Detect which cell encompasses the target text, then output its (x, y) center coordinate. 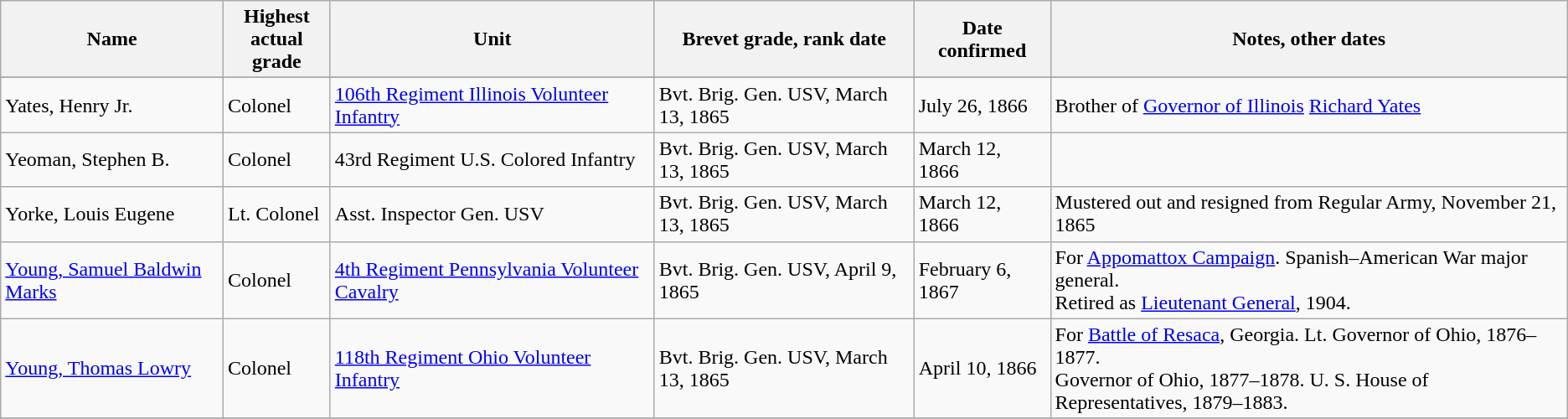
Date confirmed (982, 39)
Mustered out and resigned from Regular Army, November 21, 1865 (1308, 215)
118th Regiment Ohio Volunteer Infantry (493, 369)
Yorke, Louis Eugene (112, 215)
Unit (493, 39)
For Appomattox Campaign. Spanish–American War major general.Retired as Lieutenant General, 1904. (1308, 280)
July 26, 1866 (982, 106)
Young, Samuel Baldwin Marks (112, 280)
Notes, other dates (1308, 39)
Lt. Colonel (276, 215)
February 6, 1867 (982, 280)
106th Regiment Illinois Volunteer Infantry (493, 106)
Yeoman, Stephen B. (112, 159)
43rd Regiment U.S. Colored Infantry (493, 159)
Asst. Inspector Gen. USV (493, 215)
Brevet grade, rank date (784, 39)
Yates, Henry Jr. (112, 106)
Highestactual grade (276, 39)
Bvt. Brig. Gen. USV, April 9, 1865 (784, 280)
Name (112, 39)
April 10, 1866 (982, 369)
4th Regiment Pennsylvania Volunteer Cavalry (493, 280)
Brother of Governor of Illinois Richard Yates (1308, 106)
Young, Thomas Lowry (112, 369)
For Battle of Resaca, Georgia. Lt. Governor of Ohio, 1876–1877.Governor of Ohio, 1877–1878. U. S. House of Representatives, 1879–1883. (1308, 369)
